Output the [X, Y] coordinate of the center of the cell containing the given text.  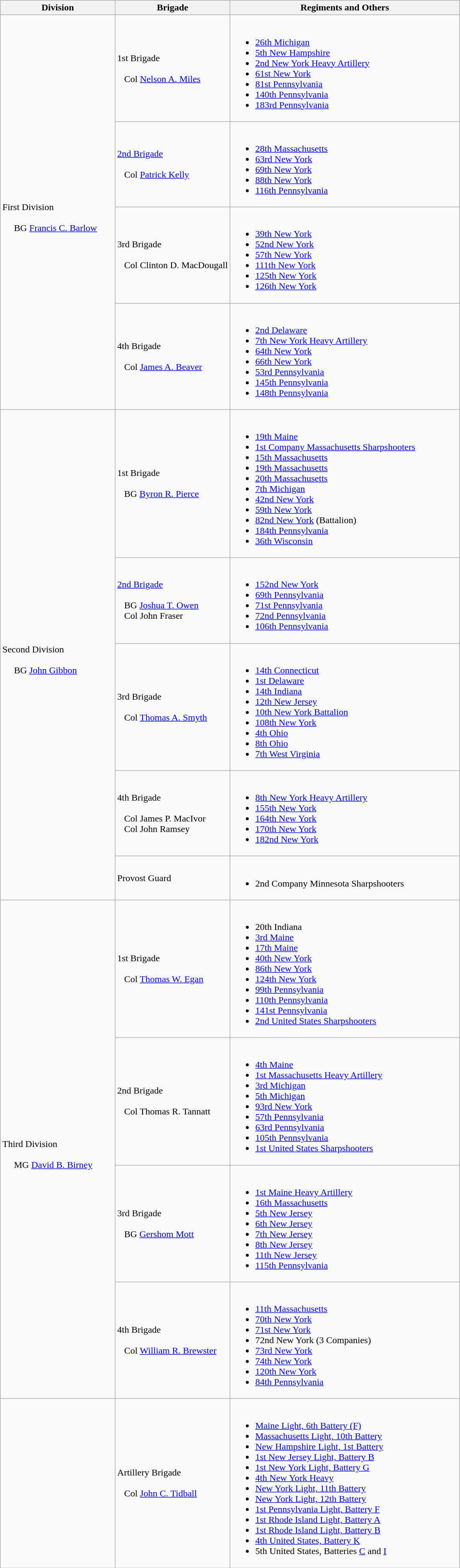
Provost Guard [172, 878]
1st Brigade Col Nelson A. Miles [172, 68]
4th Brigade Col James A. Beaver [172, 356]
2nd Brigade Col Thomas R. Tannatt [172, 1101]
3rd Brigade Col Thomas A. Smyth [172, 707]
Brigade [172, 8]
26th Michigan5th New Hampshire2nd New York Heavy Artillery61st New York81st Pennsylvania140th Pennsylvania183rd Pennsylvania [345, 68]
1st Brigade Col Thomas W. Egan [172, 969]
Second Division BG John Gibbon [58, 655]
2nd Company Minnesota Sharpshooters [345, 878]
3rd Brigade BG Gershom Mott [172, 1223]
1st Maine Heavy Artillery16th Massachusetts5th New Jersey6th New Jersey7th New Jersey8th New Jersey11th New Jersey115th Pennsylvania [345, 1223]
Third Division MG David B. Birney [58, 1149]
3rd Brigade Col Clinton D. MacDougall [172, 255]
2nd Brigade BG Joshua T. Owen Col John Fraser [172, 601]
8th New York Heavy Artillery155th New York164th New York170th New York182nd New York [345, 813]
28th Massachusetts63rd New York69th New York88th New York116th Pennsylvania [345, 164]
First Division BG Francis C. Barlow [58, 212]
Regiments and Others [345, 8]
Artillery Brigade Col John C. Tidball [172, 1484]
39th New York52nd New York57th New York111th New York125th New York126th New York [345, 255]
14th Connecticut1st Delaware14th Indiana12th New Jersey10th New York Battalion108th New York4th Ohio8th Ohio7th West Virginia [345, 707]
4th Brigade Col James P. MacIvor Col John Ramsey [172, 813]
2nd Brigade Col Patrick Kelly [172, 164]
152nd New York69th Pennsylvania71st Pennsylvania72nd Pennsylvania106th Pennsylvania [345, 601]
11th Massachusetts70th New York71st New York72nd New York (3 Companies)73rd New York74th New York120th New York84th Pennsylvania [345, 1340]
2nd Delaware7th New York Heavy Artillery64th New York66th New York53rd Pennsylvania145th Pennsylvania148th Pennsylvania [345, 356]
4th Brigade Col William R. Brewster [172, 1340]
Division [58, 8]
1st Brigade BG Byron R. Pierce [172, 484]
